Return (x, y) of the center of cell containing provided text 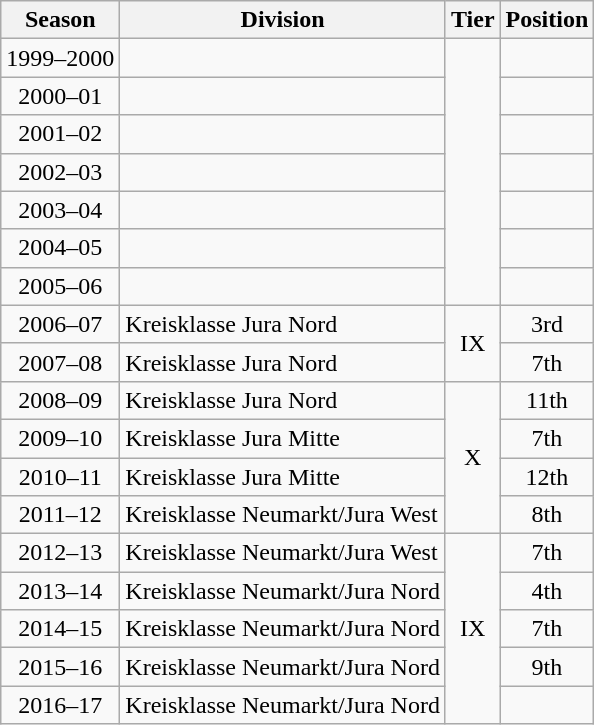
2012–13 (60, 553)
2009–10 (60, 438)
2005–06 (60, 286)
4th (547, 591)
2000–01 (60, 96)
Division (283, 20)
2008–09 (60, 400)
X (472, 457)
2015–16 (60, 667)
8th (547, 515)
2004–05 (60, 248)
12th (547, 477)
2002–03 (60, 172)
2011–12 (60, 515)
2006–07 (60, 324)
2013–14 (60, 591)
2010–11 (60, 477)
11th (547, 400)
1999–2000 (60, 58)
3rd (547, 324)
2003–04 (60, 210)
2014–15 (60, 629)
Tier (472, 20)
Position (547, 20)
Season (60, 20)
9th (547, 667)
2016–17 (60, 705)
2007–08 (60, 362)
2001–02 (60, 134)
